Locate the cell with the specified text and output its (x, y) center coordinate. 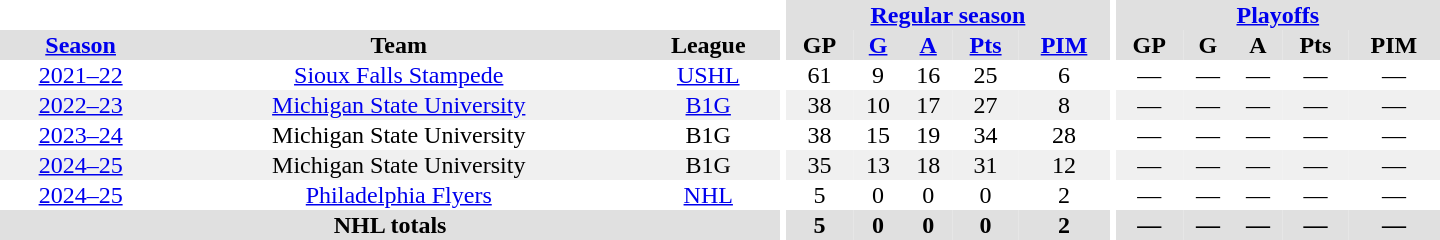
15 (878, 135)
League (708, 45)
12 (1064, 165)
2021–22 (80, 75)
35 (820, 165)
16 (928, 75)
25 (986, 75)
Sioux Falls Stampede (398, 75)
USHL (708, 75)
9 (878, 75)
Team (398, 45)
Philadelphia Flyers (398, 195)
61 (820, 75)
2023–24 (80, 135)
31 (986, 165)
27 (986, 105)
Season (80, 45)
6 (1064, 75)
18 (928, 165)
17 (928, 105)
13 (878, 165)
2022–23 (80, 105)
28 (1064, 135)
Regular season (948, 15)
8 (1064, 105)
34 (986, 135)
10 (878, 105)
NHL totals (390, 225)
Playoffs (1278, 15)
19 (928, 135)
NHL (708, 195)
